Identify which cell holds the provided text, then report its (x, y) central coordinate. 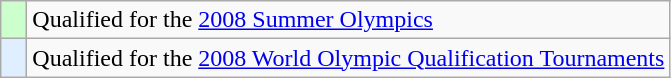
Qualified for the 2008 Summer Olympics (348, 20)
Qualified for the 2008 World Olympic Qualification Tournaments (348, 58)
